Identify which cell holds the provided text, then report its (x, y) central coordinate. 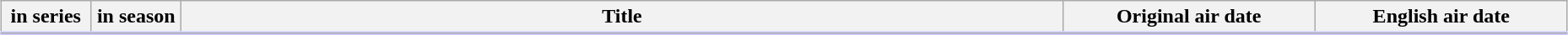
English air date (1441, 17)
in series (46, 17)
in season (137, 17)
Original air date (1188, 17)
Title (622, 17)
